Return (x, y) of the center of cell containing provided text 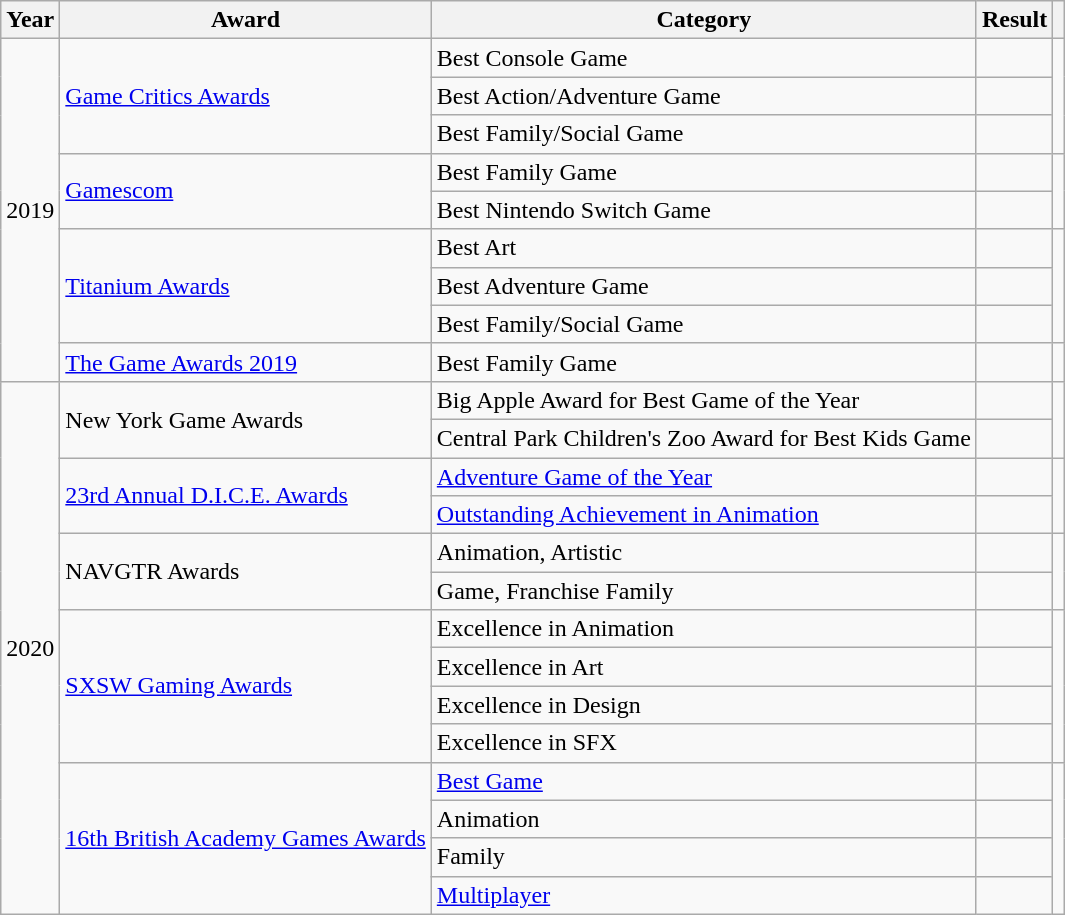
Excellence in SFX (704, 743)
Result (1014, 20)
Best Console Game (704, 58)
Gamescom (246, 191)
Best Nintendo Switch Game (704, 210)
Excellence in Art (704, 667)
Best Art (704, 248)
23rd Annual D.I.C.E. Awards (246, 496)
SXSW Gaming Awards (246, 686)
16th British Academy Games Awards (246, 838)
Outstanding Achievement in Animation (704, 515)
Game Critics Awards (246, 96)
The Game Awards 2019 (246, 362)
NAVGTR Awards (246, 572)
Animation (704, 819)
Central Park Children's Zoo Award for Best Kids Game (704, 438)
Big Apple Award for Best Game of the Year (704, 400)
Game, Franchise Family (704, 591)
Best Adventure Game (704, 286)
Excellence in Animation (704, 629)
Excellence in Design (704, 705)
Multiplayer (704, 895)
Adventure Game of the Year (704, 477)
Titanium Awards (246, 286)
Best Action/Adventure Game (704, 96)
Family (704, 857)
Year (30, 20)
Best Game (704, 781)
Award (246, 20)
2019 (30, 210)
Category (704, 20)
2020 (30, 648)
New York Game Awards (246, 419)
Animation, Artistic (704, 553)
